Detect which cell encompasses the target text, then output its (x, y) center coordinate. 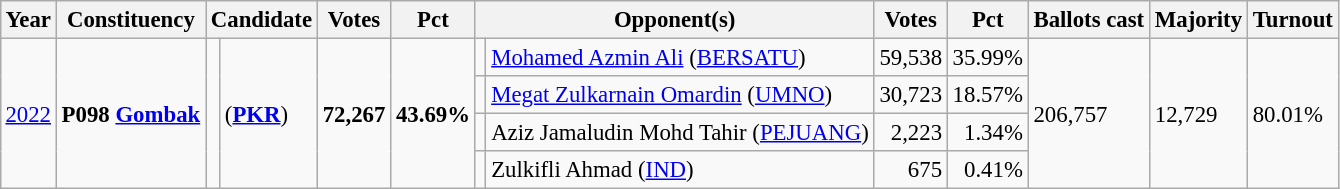
Aziz Jamaludin Mohd Tahir (PEJUANG) (680, 133)
Mohamed Azmin Ali (BERSATU) (680, 57)
1.34% (988, 133)
Year (28, 20)
206,757 (1088, 113)
0.41% (988, 170)
675 (910, 170)
72,267 (354, 113)
Majority (1198, 20)
(PKR) (269, 113)
30,723 (910, 95)
43.69% (434, 113)
59,538 (910, 57)
80.01% (1292, 113)
Turnout (1292, 20)
2022 (28, 113)
Megat Zulkarnain Omardin (UMNO) (680, 95)
18.57% (988, 95)
2,223 (910, 133)
Opponent(s) (674, 20)
P098 Gombak (130, 113)
12,729 (1198, 113)
Candidate (262, 20)
Zulkifli Ahmad (IND) (680, 170)
Ballots cast (1088, 20)
Constituency (130, 20)
35.99% (988, 57)
